Return (X, Y) of the center of cell containing provided text 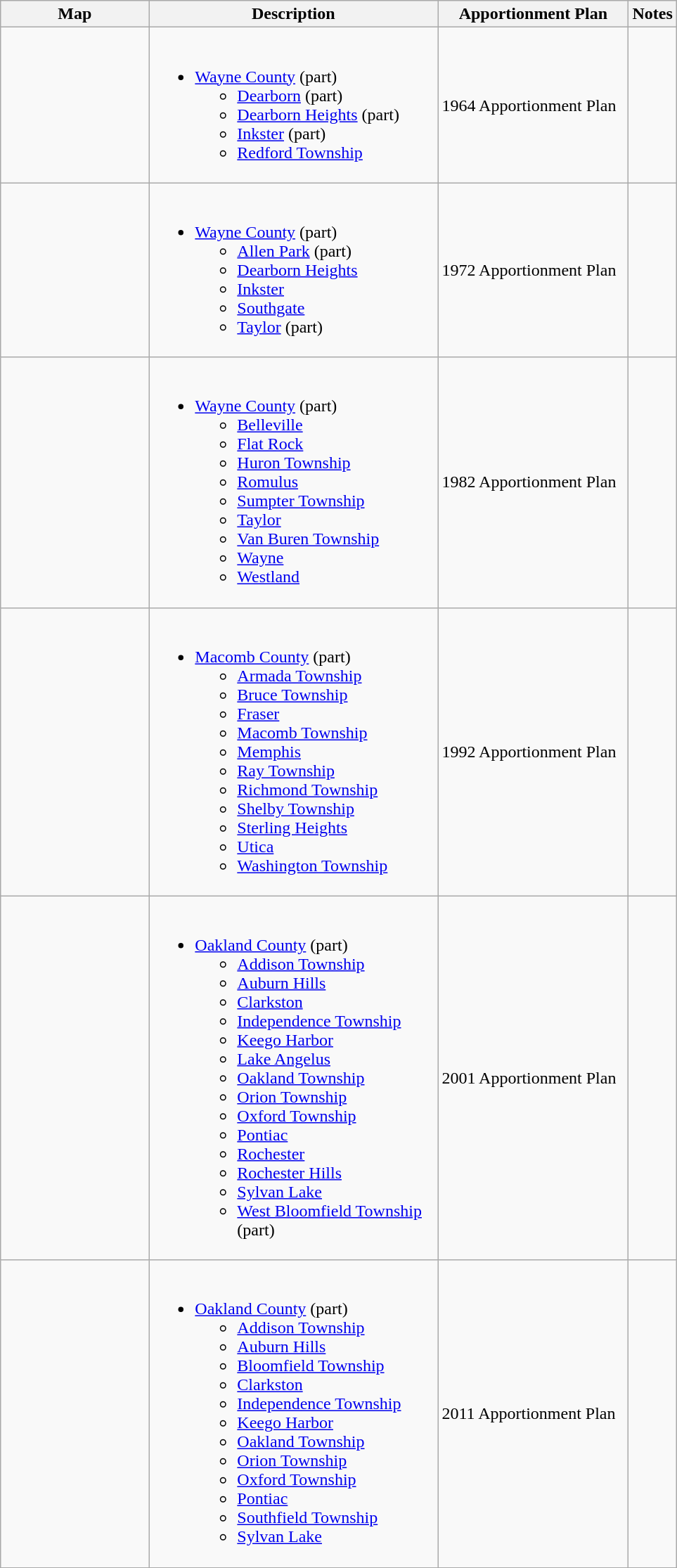
Description (294, 14)
Apportionment Plan (533, 14)
Notes (652, 14)
2011 Apportionment Plan (533, 1413)
1964 Apportionment Plan (533, 105)
Map (75, 14)
Wayne County (part)BellevilleFlat RockHuron TownshipRomulusSumpter TownshipTaylorVan Buren TownshipWayneWestland (294, 482)
2001 Apportionment Plan (533, 1078)
1972 Apportionment Plan (533, 270)
Wayne County (part)Dearborn (part)Dearborn Heights (part)Inkster (part)Redford Township (294, 105)
Wayne County (part)Allen Park (part)Dearborn HeightsInksterSouthgateTaylor (part) (294, 270)
1982 Apportionment Plan (533, 482)
1992 Apportionment Plan (533, 752)
